Detect which cell encompasses the target text, then output its (X, Y) center coordinate. 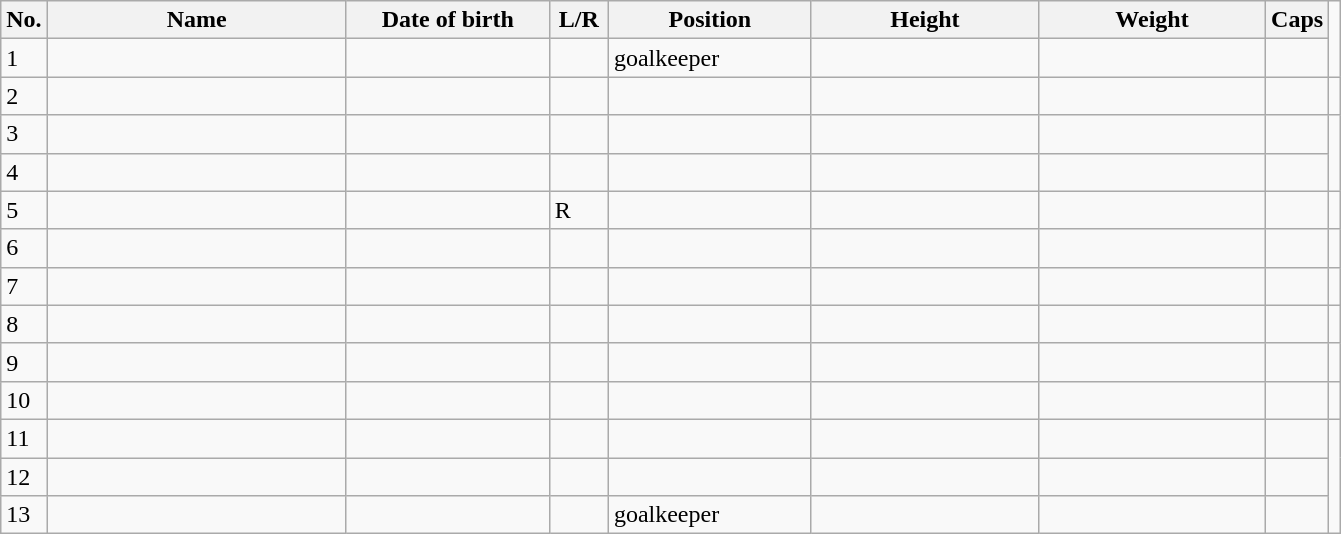
L/R (578, 20)
12 (24, 477)
Date of birth (448, 20)
2 (24, 96)
13 (24, 515)
Caps (1298, 20)
Name (196, 20)
7 (24, 286)
Height (924, 20)
6 (24, 248)
8 (24, 324)
1 (24, 58)
R (578, 210)
4 (24, 172)
10 (24, 400)
9 (24, 362)
Weight (1152, 20)
5 (24, 210)
No. (24, 20)
11 (24, 438)
3 (24, 134)
Position (710, 20)
